Output the (X, Y) coordinate of the center of the cell containing the given text.  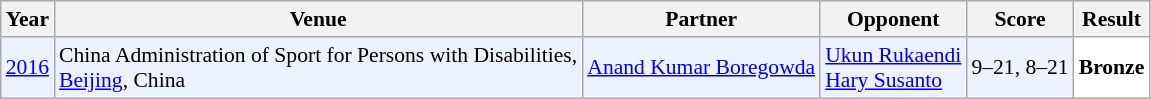
Opponent (893, 19)
China Administration of Sport for Persons with Disabilities,Beijing, China (318, 68)
Venue (318, 19)
Ukun Rukaendi Hary Susanto (893, 68)
Result (1112, 19)
Anand Kumar Boregowda (701, 68)
9–21, 8–21 (1020, 68)
Partner (701, 19)
2016 (28, 68)
Year (28, 19)
Score (1020, 19)
Bronze (1112, 68)
